From the cell containing the given text, extract its center point as [x, y] coordinate. 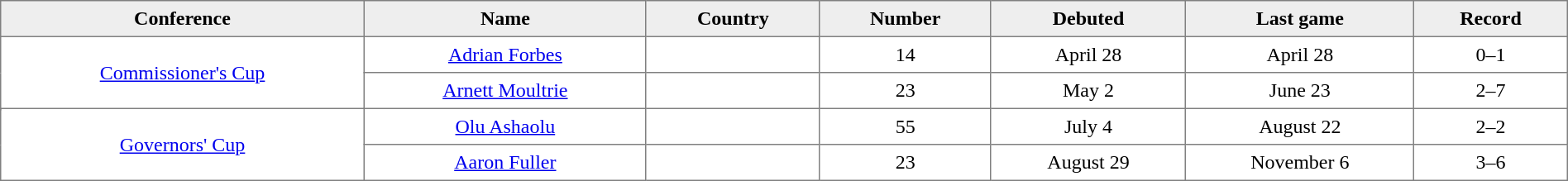
3–6 [1490, 163]
August 29 [1088, 163]
July 4 [1088, 126]
August 22 [1300, 126]
Olu Ashaolu [504, 126]
Debuted [1088, 19]
Record [1490, 19]
55 [905, 126]
Name [504, 19]
Arnett Moultrie [504, 91]
June 23 [1300, 91]
Number [905, 19]
0–1 [1490, 55]
Last game [1300, 19]
Commissioner's Cup [183, 73]
November 6 [1300, 163]
Adrian Forbes [504, 55]
May 2 [1088, 91]
Conference [183, 19]
14 [905, 55]
Country [733, 19]
2–7 [1490, 91]
Aaron Fuller [504, 163]
Governors' Cup [183, 144]
2–2 [1490, 126]
